Return the [x, y] coordinate for the center point of the cell that contains the specified text.  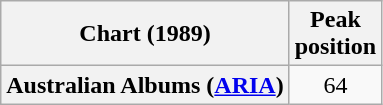
Australian Albums (ARIA) [145, 85]
Chart (1989) [145, 34]
64 [335, 85]
Peakposition [335, 34]
